Determine the [x, y] coordinate at the center of the cell enclosing the given text.  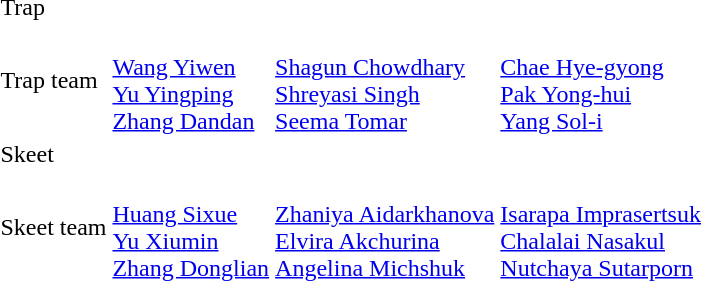
Wang YiwenYu YingpingZhang Dandan [191, 80]
Shagun ChowdharyShreyasi SinghSeema Tomar [385, 80]
